Identify which cell holds the provided text, then report its [X, Y] central coordinate. 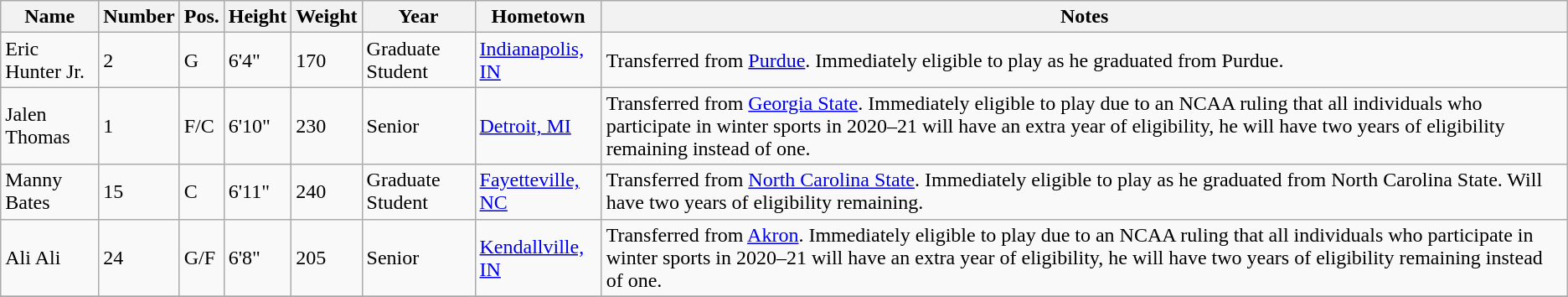
24 [139, 258]
Eric Hunter Jr. [50, 60]
F/C [201, 126]
Jalen Thomas [50, 126]
Notes [1084, 17]
15 [139, 191]
Fayetteville, NC [538, 191]
240 [327, 191]
Transferred from Purdue. Immediately eligible to play as he graduated from Purdue. [1084, 60]
Indianapolis, IN [538, 60]
Pos. [201, 17]
Weight [327, 17]
1 [139, 126]
Manny Bates [50, 191]
6'11" [257, 191]
2 [139, 60]
G/F [201, 258]
6'4" [257, 60]
Number [139, 17]
Hometown [538, 17]
Ali Ali [50, 258]
6'8" [257, 258]
6'10" [257, 126]
C [201, 191]
Year [419, 17]
Height [257, 17]
Kendallville, IN [538, 258]
230 [327, 126]
Detroit, MI [538, 126]
170 [327, 60]
Name [50, 17]
205 [327, 258]
G [201, 60]
